Search for the cell housing the specified text and yield its (X, Y) center coordinate. 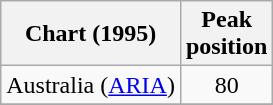
Australia (ARIA) (91, 85)
Chart (1995) (91, 34)
Peak position (226, 34)
80 (226, 85)
